Extract the (X, Y) coordinate from the center of the cell holding the provided text.  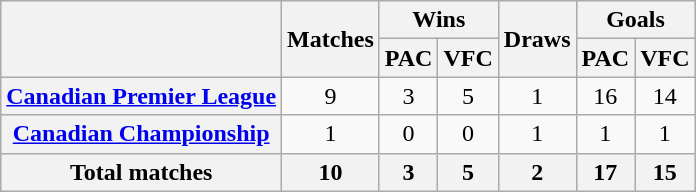
17 (606, 172)
10 (331, 172)
2 (537, 172)
Canadian Championship (142, 134)
Matches (331, 39)
Draws (537, 39)
15 (665, 172)
Canadian Premier League (142, 96)
Total matches (142, 172)
Goals (636, 20)
9 (331, 96)
14 (665, 96)
Wins (438, 20)
16 (606, 96)
